Search for the cell housing the specified text and yield its (x, y) center coordinate. 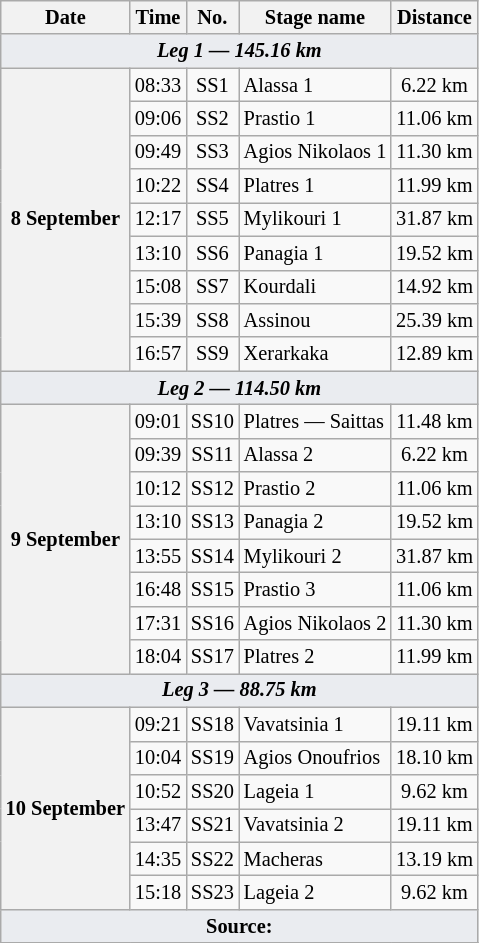
13.19 km (434, 859)
09:01 (158, 421)
09:06 (158, 118)
SS16 (212, 623)
Platres — Saittas (315, 421)
10:52 (158, 791)
SS5 (212, 219)
16:48 (158, 589)
8 September (66, 220)
Prastio 2 (315, 489)
16:57 (158, 354)
Leg 3 — 88.75 km (240, 690)
12.89 km (434, 354)
SS15 (212, 589)
Agios Nikolaos 1 (315, 152)
Prastio 3 (315, 589)
18.10 km (434, 758)
Prastio 1 (315, 118)
SS22 (212, 859)
18:04 (158, 657)
Vavatsinia 2 (315, 825)
10:04 (158, 758)
08:33 (158, 85)
13:55 (158, 556)
11.48 km (434, 421)
Distance (434, 17)
Xerarkaka (315, 354)
Date (66, 17)
SS10 (212, 421)
Platres 2 (315, 657)
SS9 (212, 354)
09:21 (158, 724)
Mylikouri 2 (315, 556)
Kourdali (315, 287)
Lageia 2 (315, 892)
SS13 (212, 522)
13:47 (158, 825)
Leg 2 — 114.50 km (240, 388)
14.92 km (434, 287)
SS6 (212, 253)
Source: (240, 926)
9 September (66, 538)
SS19 (212, 758)
Agios Nikolaos 2 (315, 623)
Panagia 1 (315, 253)
SS3 (212, 152)
Leg 1 — 145.16 km (240, 51)
Stage name (315, 17)
SS20 (212, 791)
SS11 (212, 455)
Panagia 2 (315, 522)
12:17 (158, 219)
09:39 (158, 455)
Platres 1 (315, 186)
Vavatsinia 1 (315, 724)
Alassa 1 (315, 85)
Lageia 1 (315, 791)
10:12 (158, 489)
SS12 (212, 489)
Agios Onoufrios (315, 758)
SS8 (212, 320)
SS7 (212, 287)
SS4 (212, 186)
SS18 (212, 724)
25.39 km (434, 320)
Time (158, 17)
No. (212, 17)
10 September (66, 808)
SS17 (212, 657)
Assinou (315, 320)
SS14 (212, 556)
SS1 (212, 85)
Macheras (315, 859)
SS2 (212, 118)
Mylikouri 1 (315, 219)
10:22 (158, 186)
Alassa 2 (315, 455)
SS23 (212, 892)
17:31 (158, 623)
15:39 (158, 320)
09:49 (158, 152)
15:18 (158, 892)
15:08 (158, 287)
SS21 (212, 825)
14:35 (158, 859)
